Scan for the cell matching the given text and deliver its [X, Y] coordinate at center. 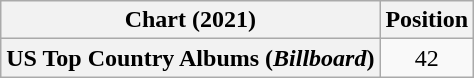
42 [427, 58]
US Top Country Albums (Billboard) [190, 58]
Chart (2021) [190, 20]
Position [427, 20]
